Search for the cell housing the specified text and yield its (x, y) center coordinate. 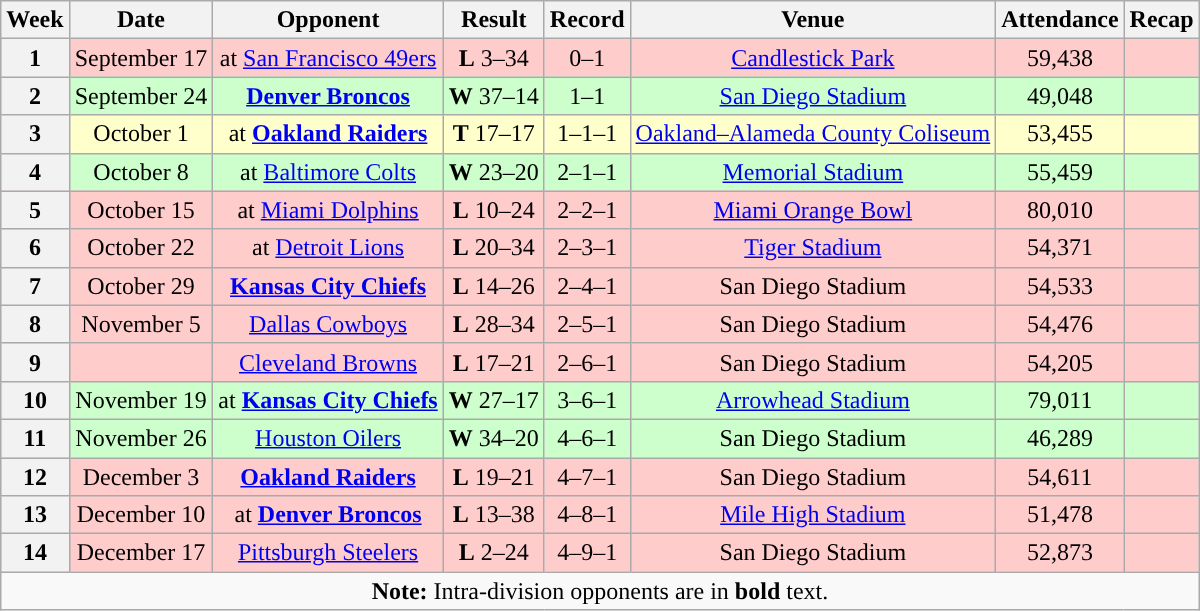
4–7–1 (587, 477)
14 (35, 553)
L 10–24 (494, 210)
53,455 (1060, 134)
49,048 (1060, 96)
at San Francisco 49ers (328, 58)
L 3–34 (494, 58)
54,611 (1060, 477)
2–1–1 (587, 172)
Date (141, 20)
November 26 (141, 438)
2 (35, 96)
Memorial Stadium (813, 172)
Oakland Raiders (328, 477)
L 2–24 (494, 553)
Cleveland Browns (328, 362)
Opponent (328, 20)
46,289 (1060, 438)
November 5 (141, 324)
3–6–1 (587, 400)
0–1 (587, 58)
December 10 (141, 515)
October 8 (141, 172)
Candlestick Park (813, 58)
2–3–1 (587, 248)
6 (35, 248)
Oakland–Alameda County Coliseum (813, 134)
4–9–1 (587, 553)
1 (35, 58)
2–5–1 (587, 324)
November 19 (141, 400)
79,011 (1060, 400)
Tiger Stadium (813, 248)
Miami Orange Bowl (813, 210)
October 1 (141, 134)
2–2–1 (587, 210)
L 17–21 (494, 362)
Attendance (1060, 20)
Week (35, 20)
Result (494, 20)
Dallas Cowboys (328, 324)
Arrowhead Stadium (813, 400)
at Kansas City Chiefs (328, 400)
51,478 (1060, 515)
L 14–26 (494, 286)
2–6–1 (587, 362)
T 17–17 (494, 134)
Kansas City Chiefs (328, 286)
L 19–21 (494, 477)
52,873 (1060, 553)
October 29 (141, 286)
W 23–20 (494, 172)
at Baltimore Colts (328, 172)
L 13–38 (494, 515)
September 17 (141, 58)
December 3 (141, 477)
4–8–1 (587, 515)
55,459 (1060, 172)
59,438 (1060, 58)
L 20–34 (494, 248)
Denver Broncos (328, 96)
Mile High Stadium (813, 515)
Houston Oilers (328, 438)
Venue (813, 20)
at Detroit Lions (328, 248)
9 (35, 362)
W 34–20 (494, 438)
Pittsburgh Steelers (328, 553)
11 (35, 438)
October 22 (141, 248)
3 (35, 134)
1–1–1 (587, 134)
12 (35, 477)
W 27–17 (494, 400)
80,010 (1060, 210)
54,533 (1060, 286)
5 (35, 210)
4–6–1 (587, 438)
8 (35, 324)
2–4–1 (587, 286)
at Miami Dolphins (328, 210)
54,371 (1060, 248)
54,476 (1060, 324)
October 15 (141, 210)
4 (35, 172)
at Denver Broncos (328, 515)
Recap (1162, 20)
W 37–14 (494, 96)
at Oakland Raiders (328, 134)
L 28–34 (494, 324)
1–1 (587, 96)
December 17 (141, 553)
September 24 (141, 96)
10 (35, 400)
54,205 (1060, 362)
Note: Intra-division opponents are in bold text. (600, 591)
Record (587, 20)
13 (35, 515)
7 (35, 286)
